Detect which cell encompasses the target text, then output its [X, Y] center coordinate. 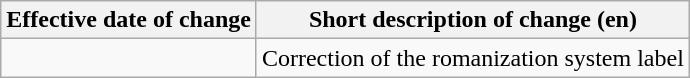
Short description of change (en) [472, 20]
Correction of the romanization system label [472, 58]
Effective date of change [129, 20]
